From the cell containing the given text, extract its center point as (X, Y) coordinate. 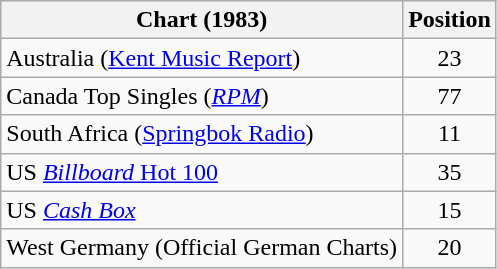
West Germany (Official German Charts) (202, 248)
US Cash Box (202, 210)
Position (450, 20)
11 (450, 134)
Canada Top Singles (RPM) (202, 96)
77 (450, 96)
20 (450, 248)
US Billboard Hot 100 (202, 172)
South Africa (Springbok Radio) (202, 134)
Australia (Kent Music Report) (202, 58)
35 (450, 172)
Chart (1983) (202, 20)
23 (450, 58)
15 (450, 210)
